Identify which cell holds the provided text, then report its [X, Y] central coordinate. 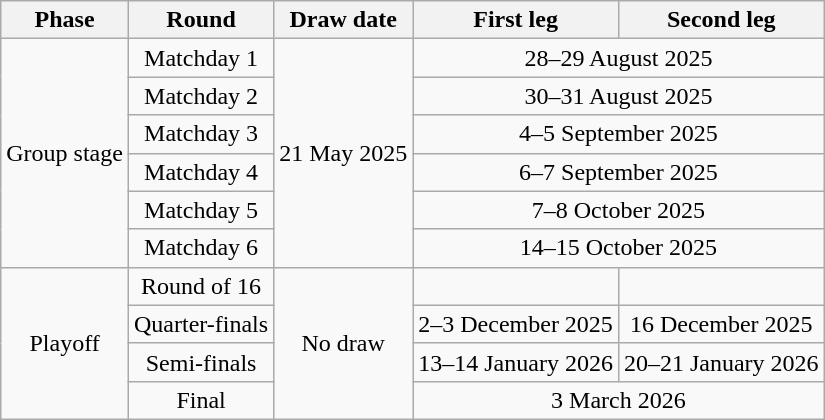
4–5 September 2025 [618, 134]
Final [200, 400]
Semi-finals [200, 362]
16 December 2025 [721, 324]
Draw date [344, 20]
30–31 August 2025 [618, 96]
Phase [65, 20]
20–21 January 2026 [721, 362]
28–29 August 2025 [618, 58]
Matchday 6 [200, 248]
No draw [344, 343]
Matchday 1 [200, 58]
Playoff [65, 343]
Second leg [721, 20]
Matchday 3 [200, 134]
6–7 September 2025 [618, 172]
Matchday 4 [200, 172]
13–14 January 2026 [516, 362]
Matchday 2 [200, 96]
Group stage [65, 153]
21 May 2025 [344, 153]
14–15 October 2025 [618, 248]
First leg [516, 20]
Round [200, 20]
Round of 16 [200, 286]
2–3 December 2025 [516, 324]
Quarter-finals [200, 324]
3 March 2026 [618, 400]
Matchday 5 [200, 210]
7–8 October 2025 [618, 210]
